Return the (x, y) coordinate for the center point of the cell that contains the specified text.  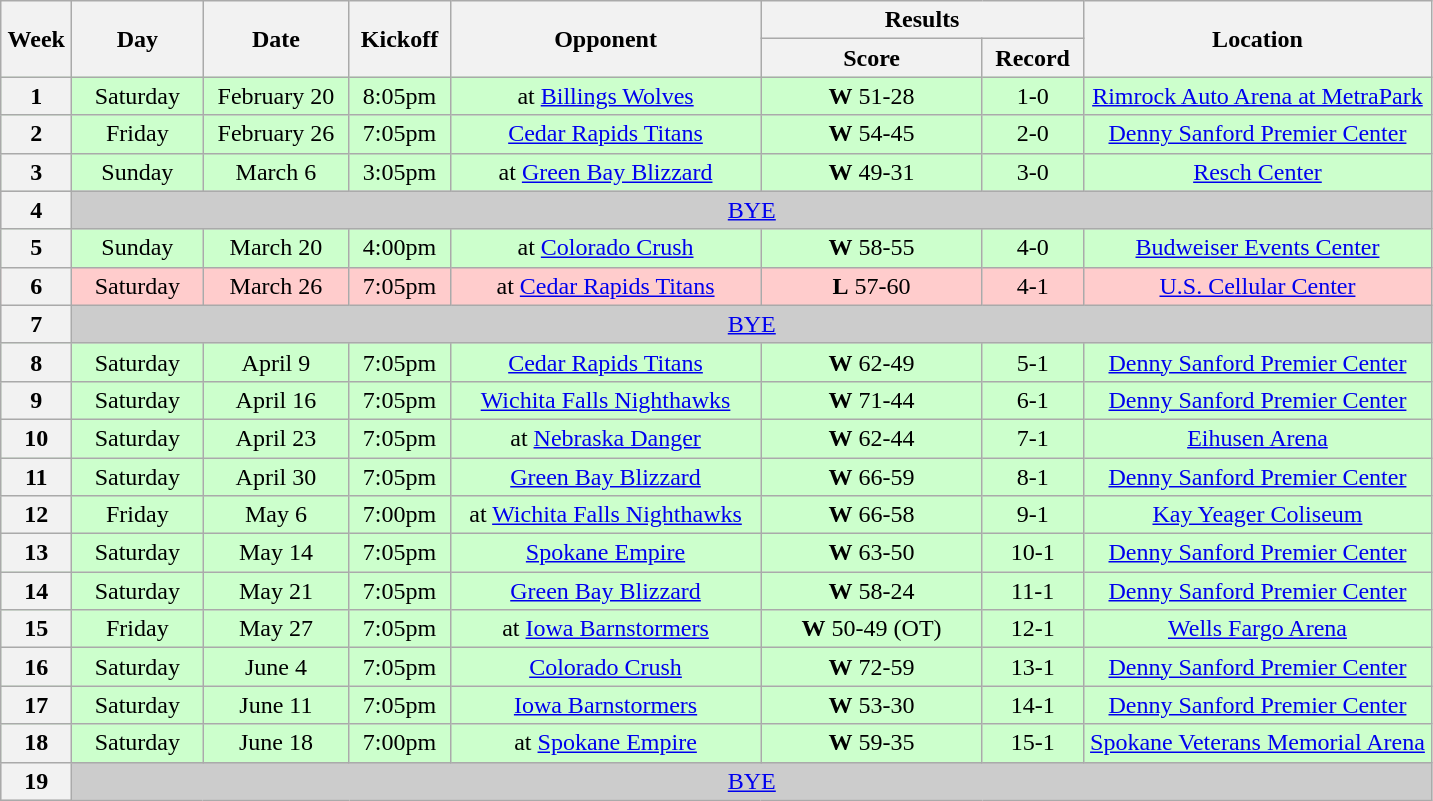
Spokane Veterans Memorial Arena (1258, 743)
8-1 (1032, 477)
W 49-31 (872, 172)
8 (36, 362)
April 30 (276, 477)
W 63-50 (872, 553)
1 (36, 96)
W 53-30 (872, 705)
April 9 (276, 362)
12-1 (1032, 629)
May 6 (276, 515)
Budweiser Events Center (1258, 248)
Day (138, 39)
9 (36, 400)
7 (36, 324)
June 11 (276, 705)
Rimrock Auto Arena at MetraPark (1258, 96)
February 26 (276, 134)
13-1 (1032, 667)
June 18 (276, 743)
14-1 (1032, 705)
13 (36, 553)
Location (1258, 39)
L 57-60 (872, 286)
14 (36, 591)
8:05pm (400, 96)
19 (36, 781)
U.S. Cellular Center (1258, 286)
W 59-35 (872, 743)
4-1 (1032, 286)
7-1 (1032, 438)
15 (36, 629)
at Iowa Barnstormers (606, 629)
16 (36, 667)
W 51-28 (872, 96)
at Billings Wolves (606, 96)
at Cedar Rapids Titans (606, 286)
4-0 (1032, 248)
12 (36, 515)
March 26 (276, 286)
W 58-24 (872, 591)
Opponent (606, 39)
at Nebraska Danger (606, 438)
Resch Center (1258, 172)
May 14 (276, 553)
Results (922, 20)
W 62-49 (872, 362)
6-1 (1032, 400)
March 6 (276, 172)
W 50-49 (OT) (872, 629)
9-1 (1032, 515)
W 54-45 (872, 134)
W 62-44 (872, 438)
Score (872, 58)
February 20 (276, 96)
15-1 (1032, 743)
2-0 (1032, 134)
May 21 (276, 591)
3 (36, 172)
Record (1032, 58)
at Wichita Falls Nighthawks (606, 515)
10-1 (1032, 553)
4 (36, 210)
5 (36, 248)
2 (36, 134)
W 66-58 (872, 515)
W 58-55 (872, 248)
Spokane Empire (606, 553)
3-0 (1032, 172)
18 (36, 743)
Iowa Barnstormers (606, 705)
Wells Fargo Arena (1258, 629)
June 4 (276, 667)
5-1 (1032, 362)
11-1 (1032, 591)
1-0 (1032, 96)
Week (36, 39)
Wichita Falls Nighthawks (606, 400)
10 (36, 438)
Kickoff (400, 39)
April 16 (276, 400)
April 23 (276, 438)
March 20 (276, 248)
W 72-59 (872, 667)
at Spokane Empire (606, 743)
Colorado Crush (606, 667)
W 66-59 (872, 477)
3:05pm (400, 172)
Date (276, 39)
17 (36, 705)
6 (36, 286)
at Colorado Crush (606, 248)
Eihusen Arena (1258, 438)
4:00pm (400, 248)
W 71-44 (872, 400)
May 27 (276, 629)
at Green Bay Blizzard (606, 172)
11 (36, 477)
Kay Yeager Coliseum (1258, 515)
